Search for the cell housing the specified text and yield its [x, y] center coordinate. 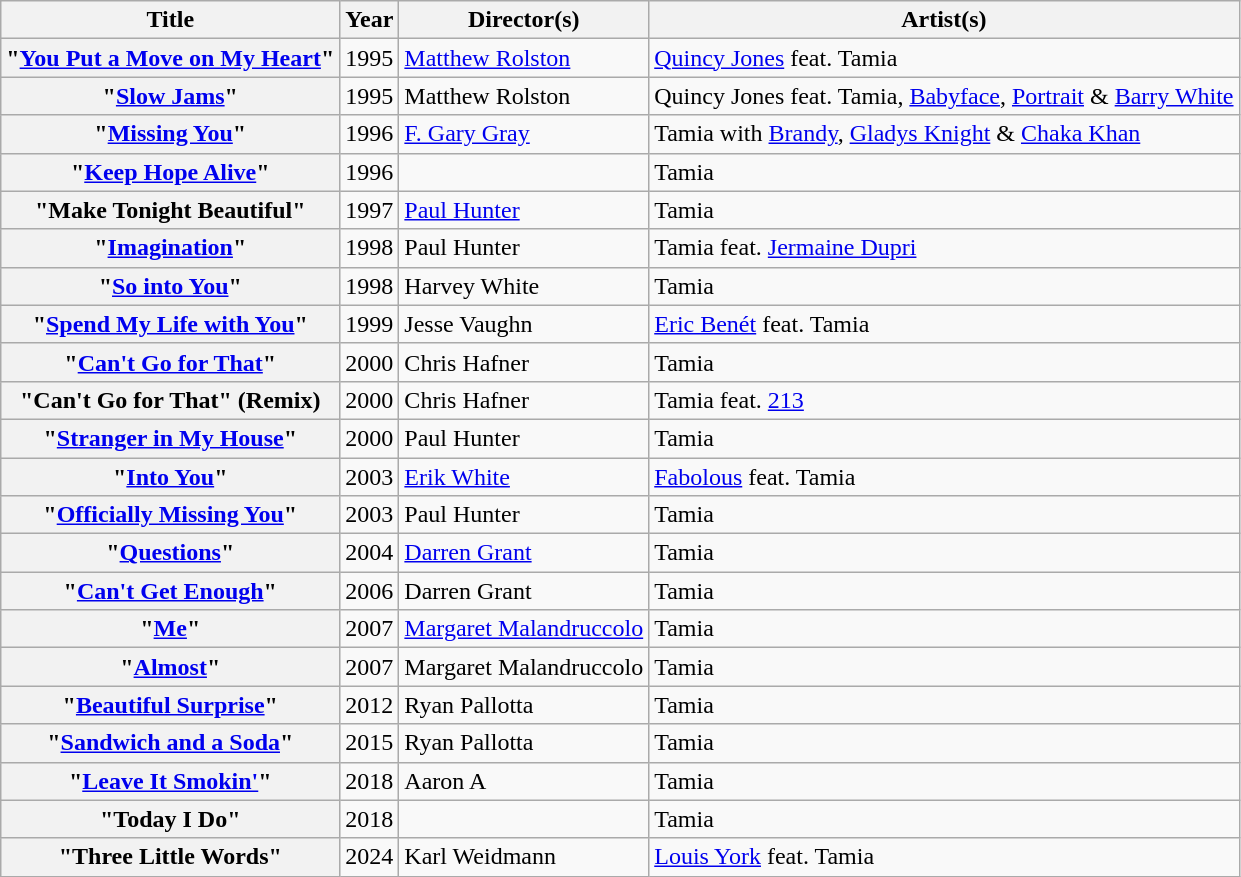
"Me" [170, 629]
"Can't Go for That" [170, 362]
Harvey White [524, 286]
Tamia with Brandy, Gladys Knight & Chaka Khan [944, 134]
"Sandwich and a Soda" [170, 743]
Title [170, 20]
"Questions" [170, 553]
"Slow Jams" [170, 96]
"Almost" [170, 667]
"Can't Get Enough" [170, 591]
2012 [370, 705]
"You Put a Move on My Heart" [170, 58]
"Missing You" [170, 134]
Year [370, 20]
Artist(s) [944, 20]
"Imagination" [170, 248]
"Officially Missing You" [170, 515]
"Make Tonight Beautiful" [170, 210]
Quincy Jones feat. Tamia [944, 58]
"Leave It Smokin'" [170, 781]
Tamia feat. 213 [944, 400]
"Spend My Life with You" [170, 324]
2024 [370, 857]
Erik White [524, 477]
"So into You" [170, 286]
"Today I Do" [170, 819]
"Three Little Words" [170, 857]
Karl Weidmann [524, 857]
1999 [370, 324]
Jesse Vaughn [524, 324]
2015 [370, 743]
Tamia feat. Jermaine Dupri [944, 248]
2006 [370, 591]
"Beautiful Surprise" [170, 705]
2004 [370, 553]
"Can't Go for That" (Remix) [170, 400]
Louis York feat. Tamia [944, 857]
F. Gary Gray [524, 134]
Aaron A [524, 781]
"Stranger in My House" [170, 438]
Quincy Jones feat. Tamia, Babyface, Portrait & Barry White [944, 96]
"Into You" [170, 477]
Eric Benét feat. Tamia [944, 324]
"Keep Hope Alive" [170, 172]
1997 [370, 210]
Fabolous feat. Tamia [944, 477]
Director(s) [524, 20]
